Determine the [X, Y] coordinate at the center of the cell enclosing the given text.  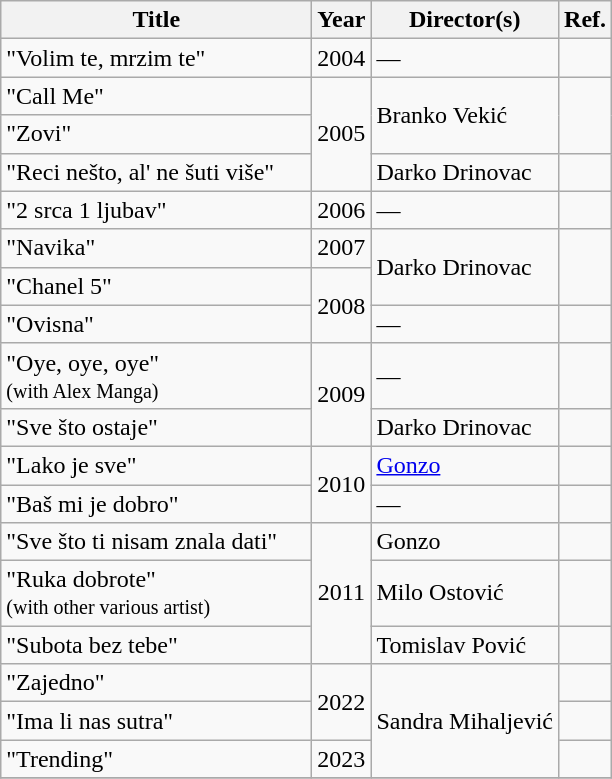
Director(s) [465, 20]
2023 [342, 759]
"Lako je sve" [156, 465]
Branko Vekić [465, 115]
"Baš mi je dobro" [156, 503]
Sandra Mihaljević [465, 721]
"Trending" [156, 759]
"Sve što ostaje" [156, 427]
"Ima li nas sutra" [156, 721]
Milo Ostović [465, 594]
Year [342, 20]
"Reci nešto, al' ne šuti više" [156, 172]
"Zajedno" [156, 683]
"Subota bez tebe" [156, 645]
"2 srca 1 ljubav" [156, 210]
2005 [342, 134]
Title [156, 20]
"Zovi" [156, 134]
2006 [342, 210]
"Call Me" [156, 96]
2004 [342, 58]
Ref. [586, 20]
"Sve što ti nisam znala dati" [156, 542]
"Chanel 5" [156, 286]
2011 [342, 594]
2022 [342, 702]
2007 [342, 248]
"Ruka dobrote" (with other various artist) [156, 594]
2008 [342, 305]
"Volim te, mrzim te" [156, 58]
2009 [342, 394]
"Oye, oye, oye"(with Alex Manga) [156, 376]
2010 [342, 484]
"Navika" [156, 248]
Tomislav Pović [465, 645]
"Ovisna" [156, 324]
